Locate the cell with the specified text and output its [x, y] center coordinate. 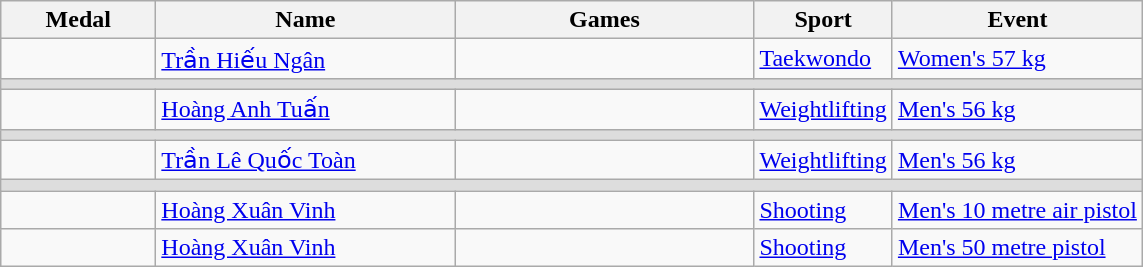
Women's 57 kg [1017, 59]
Name [306, 20]
Sport [823, 20]
Hoàng Anh Tuấn [306, 109]
Event [1017, 20]
Trần Hiếu Ngân [306, 59]
Games [604, 20]
Medal [78, 20]
Men's 50 metre pistol [1017, 248]
Trần Lê Quốc Toàn [306, 160]
Taekwondo [823, 59]
Men's 10 metre air pistol [1017, 210]
